Extract the [x, y] coordinate from the center of the cell holding the provided text.  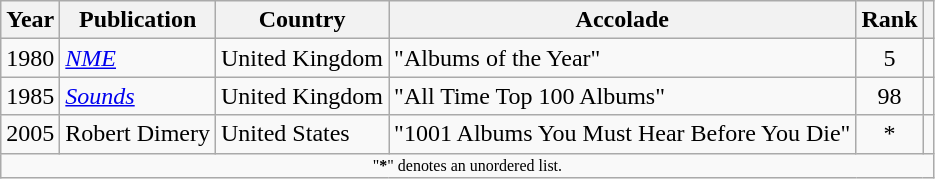
"All Time Top 100 Albums" [622, 96]
Publication [138, 20]
5 [890, 58]
1985 [30, 96]
* [890, 134]
Rank [890, 20]
Accolade [622, 20]
Robert Dimery [138, 134]
2005 [30, 134]
1980 [30, 58]
"1001 Albums You Must Hear Before You Die" [622, 134]
98 [890, 96]
United States [302, 134]
Year [30, 20]
Country [302, 20]
"Albums of the Year" [622, 58]
NME [138, 58]
Sounds [138, 96]
"*" denotes an unordered list. [468, 165]
